Search for the cell housing the specified text and yield its (x, y) center coordinate. 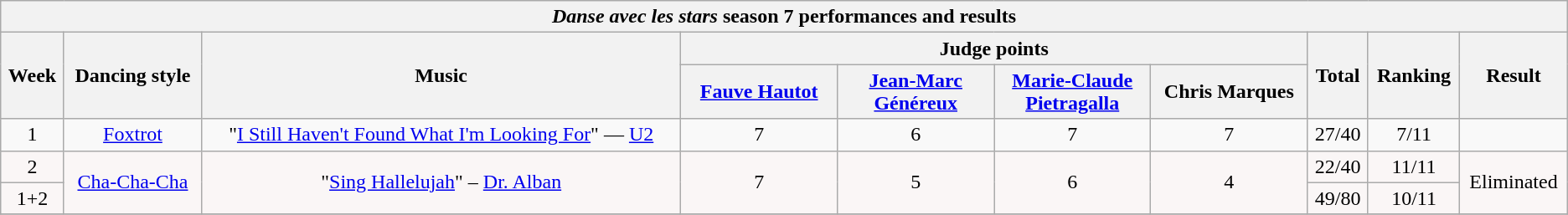
Ranking (1414, 75)
Judge points (994, 49)
"I Still Haven't Found What I'm Looking For" — U2 (441, 135)
Marie-Claude Pietragalla (1072, 92)
2 (32, 166)
11/11 (1414, 166)
49/80 (1338, 198)
Foxtrot (132, 135)
Dancing style (132, 75)
Danse avec les stars season 7 performances and results (784, 17)
Eliminated (1514, 182)
22/40 (1338, 166)
"Sing Hallelujah" – Dr. Alban (441, 182)
Total (1338, 75)
Week (32, 75)
Cha-Cha-Cha (132, 182)
1 (32, 135)
Jean-Marc Généreux (916, 92)
4 (1230, 182)
27/40 (1338, 135)
Fauve Hautot (759, 92)
Chris Marques (1230, 92)
10/11 (1414, 198)
Music (441, 75)
1+2 (32, 198)
5 (916, 182)
Result (1514, 75)
7/11 (1414, 135)
